Return the [x, y] coordinate for the center point of the cell that contains the specified text.  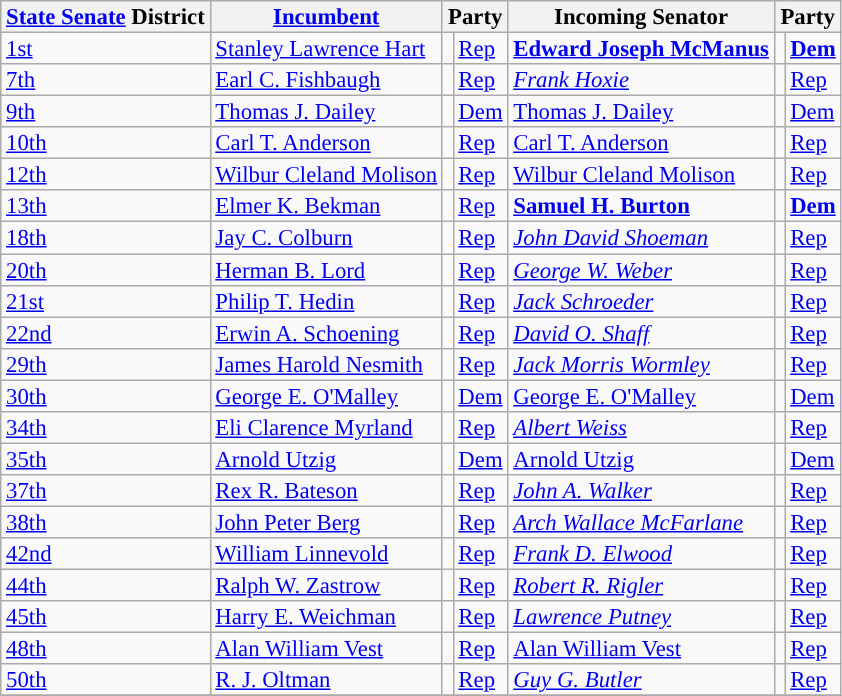
Jack Morris Wormley [641, 364]
50th [106, 680]
44th [106, 586]
Ralph W. Zastrow [326, 586]
35th [106, 459]
21st [106, 301]
Erwin A. Schoening [326, 333]
1st [106, 49]
7th [106, 80]
18th [106, 238]
34th [106, 428]
10th [106, 143]
John Peter Berg [326, 522]
29th [106, 364]
42nd [106, 554]
Guy G. Butler [641, 680]
David O. Shaff [641, 333]
Elmer K. Bekman [326, 206]
Lawrence Putney [641, 617]
State Senate District [106, 17]
Robert R. Rigler [641, 586]
48th [106, 649]
37th [106, 491]
Arch Wallace McFarlane [641, 522]
22nd [106, 333]
13th [106, 206]
Rex R. Bateson [326, 491]
Eli Clarence Myrland [326, 428]
R. J. Oltman [326, 680]
Edward Joseph McManus [641, 49]
Incoming Senator [641, 17]
John David Shoeman [641, 238]
Jack Schroeder [641, 301]
12th [106, 175]
Herman B. Lord [326, 270]
George W. Weber [641, 270]
Incumbent [326, 17]
45th [106, 617]
30th [106, 396]
Jay C. Colburn [326, 238]
James Harold Nesmith [326, 364]
John A. Walker [641, 491]
Frank Hoxie [641, 80]
Earl C. Fishbaugh [326, 80]
William Linnevold [326, 554]
Samuel H. Burton [641, 206]
20th [106, 270]
Frank D. Elwood [641, 554]
Harry E. Weichman [326, 617]
Stanley Lawrence Hart [326, 49]
9th [106, 112]
Albert Weiss [641, 428]
Philip T. Hedin [326, 301]
38th [106, 522]
